Provide the (X, Y) coordinate of the cell's center where the given text is located.  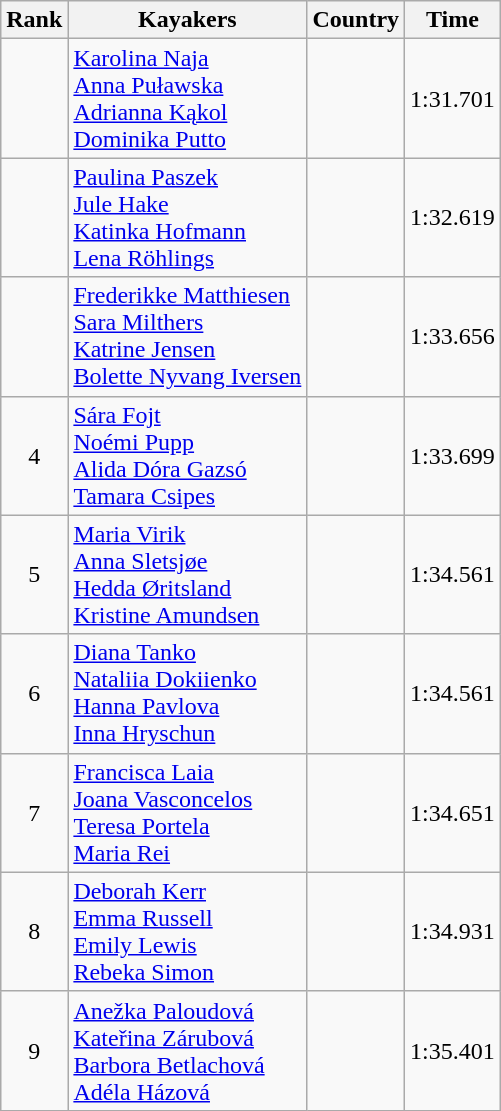
Diana TankoNataliia DokiienkoHanna PavlovaInna Hryschun (188, 694)
Rank (34, 20)
6 (34, 694)
1:34.651 (453, 812)
Sára FojtNoémi PuppAlida Dóra GazsóTamara Csipes (188, 456)
Paulina PaszekJule HakeKatinka HofmannLena Röhlings (188, 218)
Time (453, 20)
Francisca LaiaJoana VasconcelosTeresa PortelaMaria Rei (188, 812)
9 (34, 1050)
7 (34, 812)
1:33.699 (453, 456)
1:32.619 (453, 218)
Country (356, 20)
1:34.931 (453, 932)
5 (34, 574)
1:31.701 (453, 98)
Maria VirikAnna SletsjøeHedda ØritslandKristine Amundsen (188, 574)
Anežka PaloudováKateřina ZárubováBarbora BetlachováAdéla Házová (188, 1050)
1:35.401 (453, 1050)
4 (34, 456)
Kayakers (188, 20)
1:33.656 (453, 336)
Deborah KerrEmma RussellEmily LewisRebeka Simon (188, 932)
Karolina NajaAnna PuławskaAdrianna KąkolDominika Putto (188, 98)
Frederikke MatthiesenSara MilthersKatrine JensenBolette Nyvang Iversen (188, 336)
8 (34, 932)
